Detect which cell encompasses the target text, then output its (x, y) center coordinate. 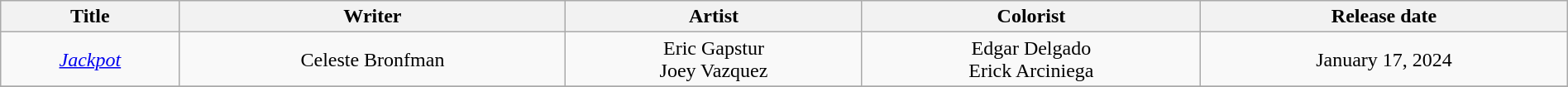
Writer (372, 17)
Artist (714, 17)
Colorist (1031, 17)
Edgar DelgadoErick Arciniega (1031, 60)
Eric GapsturJoey Vazquez (714, 60)
January 17, 2024 (1384, 60)
Release date (1384, 17)
Celeste Bronfman (372, 60)
Jackpot (90, 60)
Title (90, 17)
